Return the [X, Y] coordinate for the center point of the cell that contains the specified text.  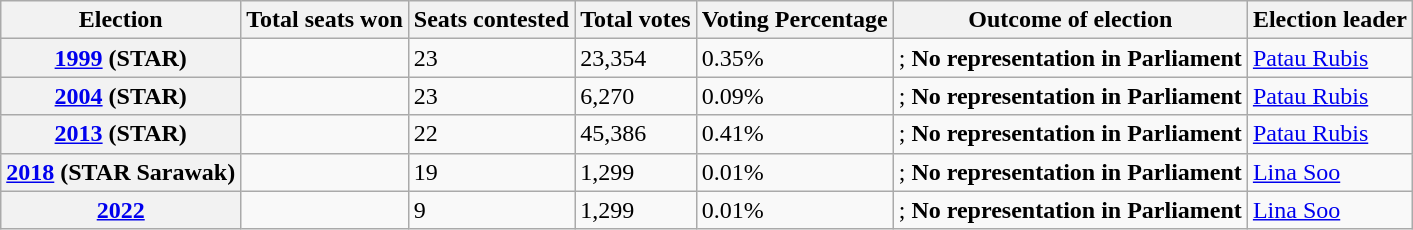
Outcome of election [1070, 20]
0.09% [794, 96]
Voting Percentage [794, 20]
22 [491, 134]
Total votes [636, 20]
Seats contested [491, 20]
9 [491, 210]
2022 [121, 210]
0.41% [794, 134]
2018 (STAR Sarawak) [121, 172]
19 [491, 172]
Total seats won [325, 20]
Election leader [1330, 20]
6,270 [636, 96]
2013 (STAR) [121, 134]
0.35% [794, 58]
1999 (STAR) [121, 58]
45,386 [636, 134]
2004 (STAR) [121, 96]
Election [121, 20]
23,354 [636, 58]
